Find where the given text appears and provide that cell's center as (X, Y) coordinate. 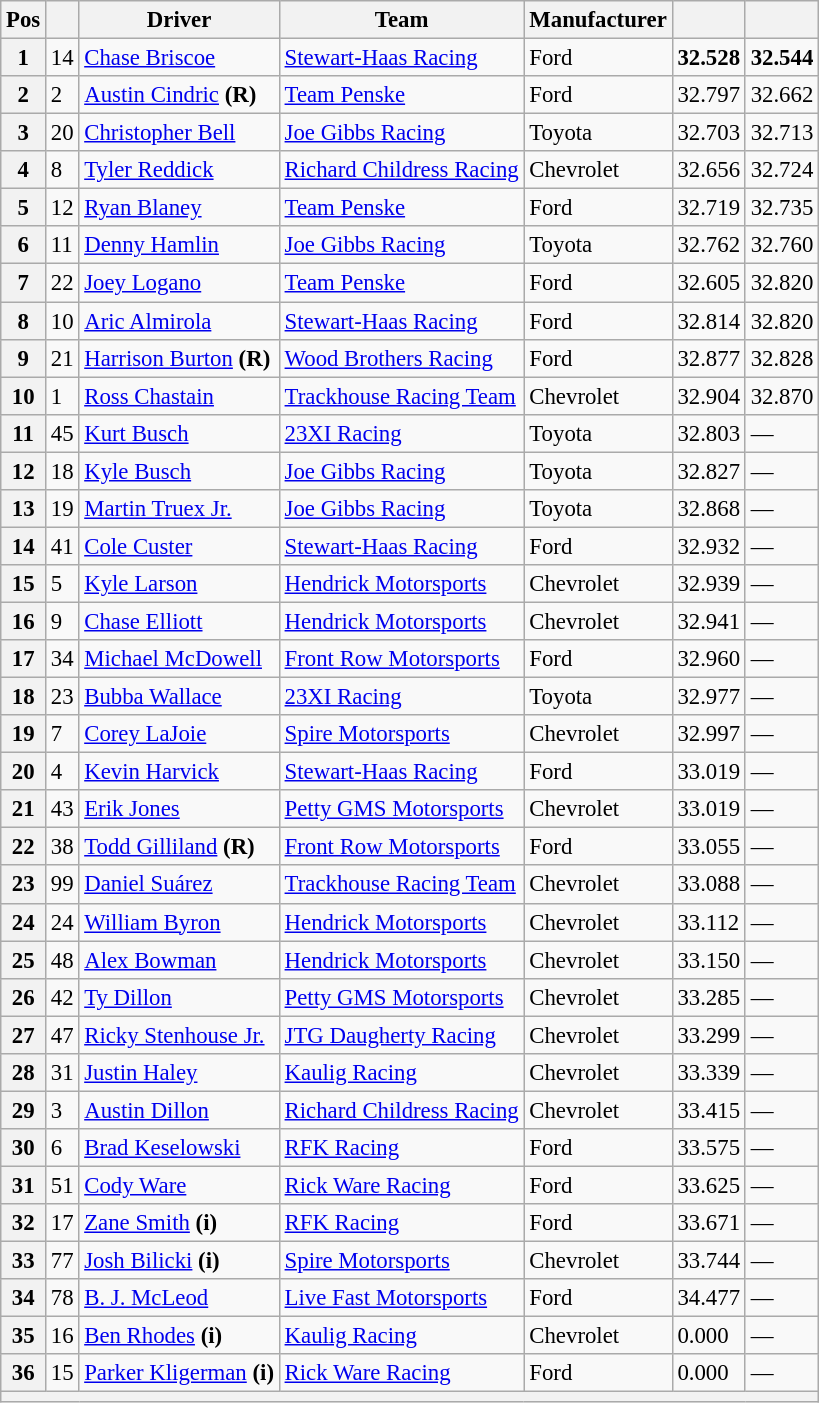
33.744 (708, 1261)
Brad Keselowski (179, 1148)
36 (24, 1373)
Daniel Suárez (179, 885)
32.662 (782, 95)
B. J. McLeod (179, 1298)
29 (24, 1110)
32.977 (708, 697)
32.656 (708, 170)
48 (62, 960)
41 (62, 546)
32.827 (708, 471)
32.803 (708, 433)
Kevin Harvick (179, 772)
Erik Jones (179, 809)
99 (62, 885)
33.088 (708, 885)
Driver (179, 20)
Manufacturer (598, 20)
32.932 (708, 546)
35 (24, 1336)
26 (24, 997)
32.760 (782, 245)
Austin Cindric (R) (179, 95)
32.870 (782, 396)
47 (62, 1035)
32.941 (708, 621)
Kyle Larson (179, 584)
33.285 (708, 997)
Zane Smith (i) (179, 1223)
Kyle Busch (179, 471)
33 (24, 1261)
13 (24, 509)
Wood Brothers Racing (402, 358)
32.544 (782, 58)
Cody Ware (179, 1185)
Ty Dillon (179, 997)
32.762 (708, 245)
32.814 (708, 321)
Chase Elliott (179, 621)
Todd Gilliland (R) (179, 847)
32.735 (782, 208)
32.997 (708, 734)
28 (24, 1073)
32.713 (782, 133)
Justin Haley (179, 1073)
45 (62, 433)
32 (24, 1223)
32.605 (708, 283)
Tyler Reddick (179, 170)
30 (24, 1148)
Pos (24, 20)
32.724 (782, 170)
Martin Truex Jr. (179, 509)
42 (62, 997)
32.904 (708, 396)
33.339 (708, 1073)
Ricky Stenhouse Jr. (179, 1035)
Aric Almirola (179, 321)
Ben Rhodes (i) (179, 1336)
Josh Bilicki (i) (179, 1261)
32.719 (708, 208)
25 (24, 960)
Ross Chastain (179, 396)
32.828 (782, 358)
32.797 (708, 95)
Alex Bowman (179, 960)
32.703 (708, 133)
William Byron (179, 922)
Cole Custer (179, 546)
32.868 (708, 509)
Joey Logano (179, 283)
Live Fast Motorsports (402, 1298)
32.877 (708, 358)
33.671 (708, 1223)
33.150 (708, 960)
33.575 (708, 1148)
78 (62, 1298)
33.625 (708, 1185)
Kurt Busch (179, 433)
Austin Dillon (179, 1110)
33.112 (708, 922)
43 (62, 809)
Christopher Bell (179, 133)
27 (24, 1035)
Michael McDowell (179, 659)
32.939 (708, 584)
33.299 (708, 1035)
32.960 (708, 659)
34.477 (708, 1298)
Bubba Wallace (179, 697)
Parker Kligerman (i) (179, 1373)
33.055 (708, 847)
JTG Daugherty Racing (402, 1035)
Ryan Blaney (179, 208)
51 (62, 1185)
Denny Hamlin (179, 245)
Team (402, 20)
Corey LaJoie (179, 734)
32.528 (708, 58)
Chase Briscoe (179, 58)
38 (62, 847)
33.415 (708, 1110)
Harrison Burton (R) (179, 358)
77 (62, 1261)
